Capture the cell that displays the provided text and extract its (x, y) central coordinate. 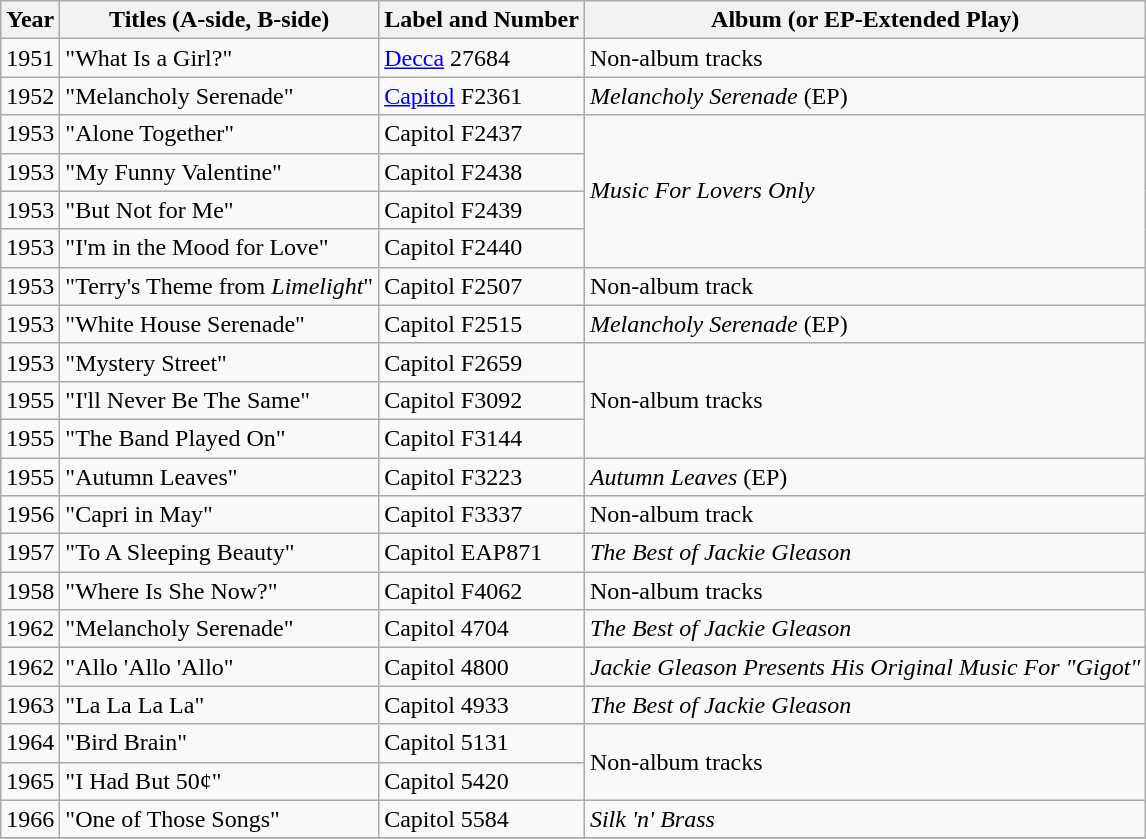
"Mystery Street" (220, 362)
1963 (30, 705)
Music For Lovers Only (865, 191)
1964 (30, 743)
1966 (30, 819)
1956 (30, 515)
"I'm in the Mood for Love" (220, 248)
"La La La La" (220, 705)
"Capri in May" (220, 515)
"Autumn Leaves" (220, 477)
Capitol F3223 (482, 477)
"But Not for Me" (220, 210)
"I Had But 50¢" (220, 781)
Label and Number (482, 20)
"Bird Brain" (220, 743)
1952 (30, 96)
Capitol 4704 (482, 629)
Capitol EAP871 (482, 553)
Capitol F3337 (482, 515)
"White House Serenade" (220, 324)
1951 (30, 58)
Decca 27684 (482, 58)
Capitol F2440 (482, 248)
Capitol F2361 (482, 96)
Capitol F2659 (482, 362)
Capitol F3092 (482, 400)
Jackie Gleason Presents His Original Music For "Gigot" (865, 667)
Capitol 5584 (482, 819)
Capitol 4800 (482, 667)
"I'll Never Be The Same" (220, 400)
"To A Sleeping Beauty" (220, 553)
"Allo 'Allo 'Allo" (220, 667)
1965 (30, 781)
Capitol 5420 (482, 781)
Capitol F3144 (482, 438)
Autumn Leaves (EP) (865, 477)
Capitol 5131 (482, 743)
Capitol F2439 (482, 210)
"The Band Played On" (220, 438)
"Alone Together" (220, 134)
"Terry's Theme from Limelight" (220, 286)
Capitol F2507 (482, 286)
Capitol 4933 (482, 705)
"One of Those Songs" (220, 819)
Year (30, 20)
Capitol F4062 (482, 591)
"What Is a Girl?" (220, 58)
1957 (30, 553)
Titles (A-side, B-side) (220, 20)
Album (or EP-Extended Play) (865, 20)
Capitol F2437 (482, 134)
Capitol F2515 (482, 324)
"Where Is She Now?" (220, 591)
"My Funny Valentine" (220, 172)
1958 (30, 591)
Capitol F2438 (482, 172)
Silk 'n' Brass (865, 819)
